Extract the (X, Y) coordinate from the center of the cell holding the provided text.  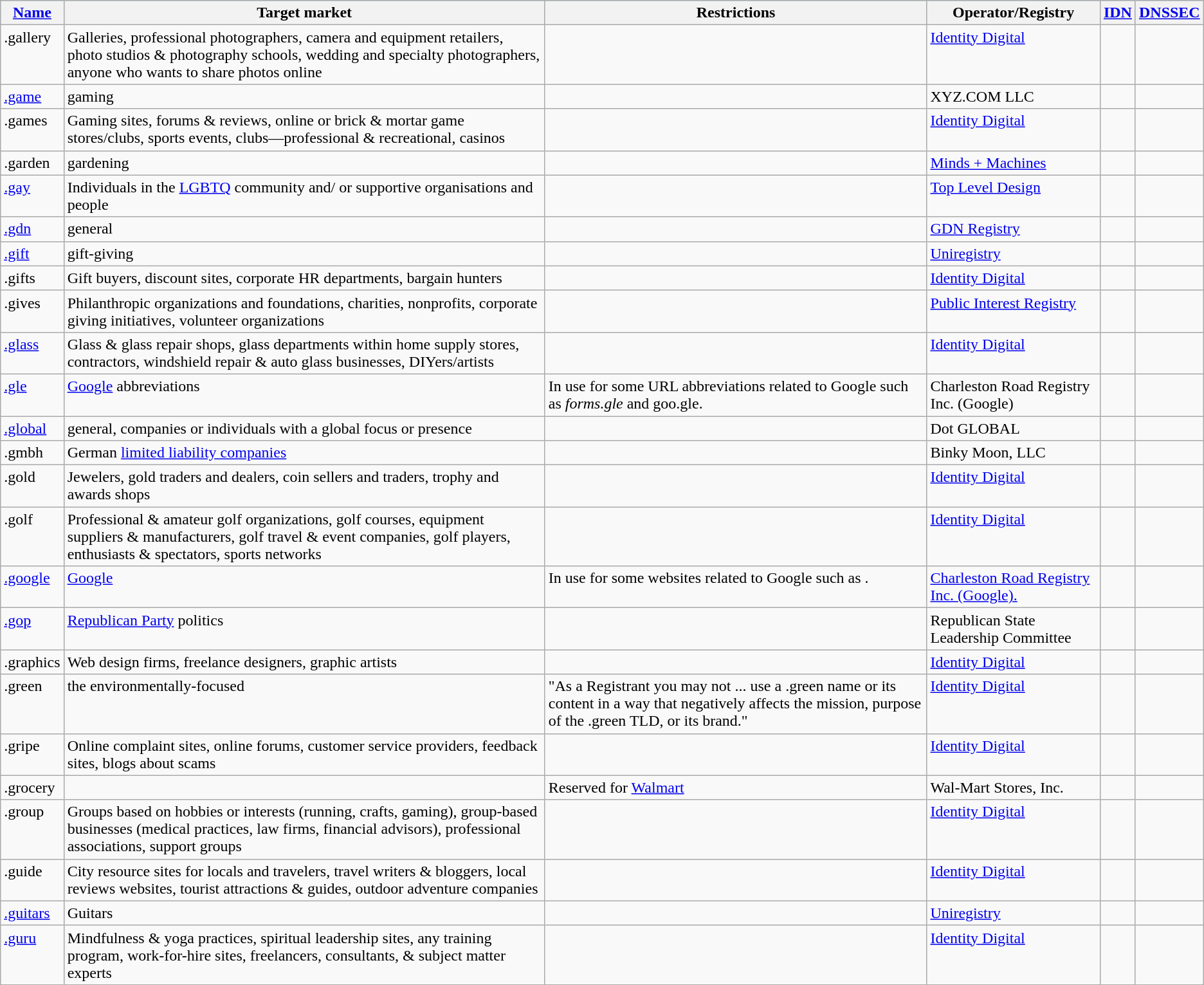
Minds + Machines (1014, 163)
.group (32, 829)
general, companies or individuals with a global focus or presence (304, 428)
Reserved for Walmart (736, 787)
Charleston Road Registry Inc. (Google) (1014, 395)
.graphics (32, 662)
German limited liability companies (304, 453)
Dot GLOBAL (1014, 428)
Google (304, 587)
.gripe (32, 754)
DNSSEC (1169, 13)
GDN Registry (1014, 229)
.gives (32, 311)
.guru (32, 955)
.green (32, 704)
In use for some websites related to Google such as . (736, 587)
.gop (32, 629)
Top Level Design (1014, 196)
Public Interest Registry (1014, 311)
Republican State Leadership Committee (1014, 629)
Name (32, 13)
.gle (32, 395)
.gifts (32, 278)
.guide (32, 880)
Binky Moon, LLC (1014, 453)
.glass (32, 353)
Operator/Registry (1014, 13)
the environmentally-focused (304, 704)
.garden (32, 163)
.gay (32, 196)
Individuals in the LGBTQ community and/ or supportive organisations and people (304, 196)
Online complaint sites, online forums, customer service providers, feedback sites, blogs about scams (304, 754)
Gaming sites, forums & reviews, online or brick & mortar game stores/clubs, sports events, clubs—professional & recreational, casinos (304, 130)
.golf (32, 537)
gift-giving (304, 253)
.games (32, 130)
IDN (1118, 13)
general (304, 229)
.gift (32, 253)
Google abbreviations (304, 395)
Wal-Mart Stores, Inc. (1014, 787)
Restrictions (736, 13)
.gmbh (32, 453)
Target market (304, 13)
.google (32, 587)
Republican Party politics (304, 629)
.game (32, 97)
Charleston Road Registry Inc. (Google). (1014, 587)
In use for some URL abbreviations related to Google such as forms.gle and goo.gle. (736, 395)
gaming (304, 97)
Web design firms, freelance designers, graphic artists (304, 662)
.grocery (32, 787)
Jewelers, gold traders and dealers, coin sellers and traders, trophy and awards shops (304, 486)
Gift buyers, discount sites, corporate HR departments, bargain hunters (304, 278)
.gdn (32, 229)
.gold (32, 486)
gardening (304, 163)
XYZ.COM LLC (1014, 97)
.global (32, 428)
.gallery (32, 55)
Philanthropic organizations and foundations, charities, nonprofits, corporate giving initiatives, volunteer organizations (304, 311)
Guitars (304, 913)
.guitars (32, 913)
Glass & glass repair shops, glass departments within home supply stores, contractors, windshield repair & auto glass businesses, DIYers/artists (304, 353)
